Scan for the cell matching the given text and deliver its (x, y) coordinate at center. 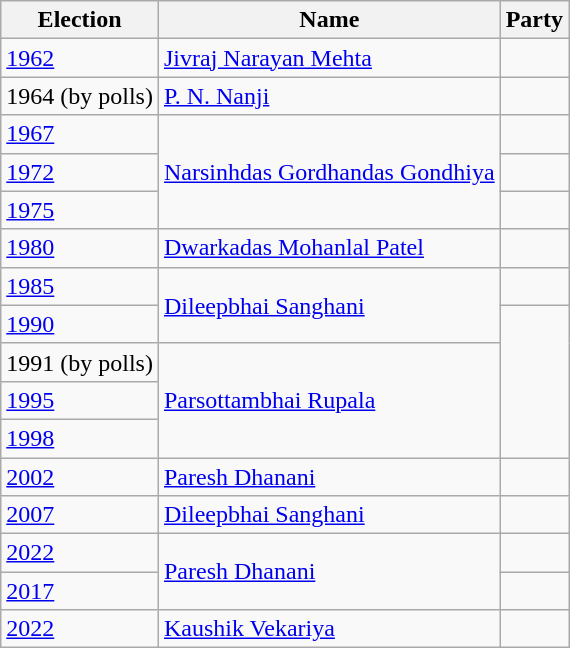
1991 (by polls) (80, 362)
Name (329, 20)
1975 (80, 210)
P. N. Nanji (329, 96)
1964 (by polls) (80, 96)
2007 (80, 515)
2017 (80, 591)
Kaushik Vekariya (329, 629)
1990 (80, 324)
1980 (80, 248)
Jivraj Narayan Mehta (329, 58)
1972 (80, 172)
Dwarkadas Mohanlal Patel (329, 248)
1995 (80, 400)
1962 (80, 58)
Parsottambhai Rupala (329, 400)
Narsinhdas Gordhandas Gondhiya (329, 172)
1998 (80, 438)
Party (534, 20)
Election (80, 20)
1967 (80, 134)
1985 (80, 286)
2002 (80, 477)
